Pinpoint the cell where the given text exists, returning its (x, y) midpoint coordinate. 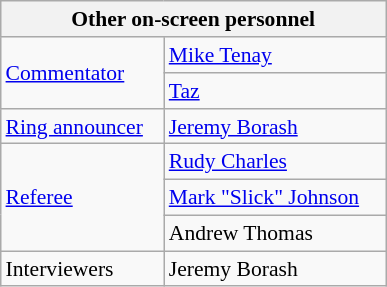
Ring announcer (82, 126)
Andrew Thomas (275, 233)
Commentator (82, 72)
Mark "Slick" Johnson (275, 197)
Mike Tenay (275, 55)
Taz (275, 91)
Interviewers (82, 269)
Referee (82, 198)
Other on-screen personnel (194, 19)
Rudy Charles (275, 162)
